Capture the cell that displays the provided text and extract its [X, Y] central coordinate. 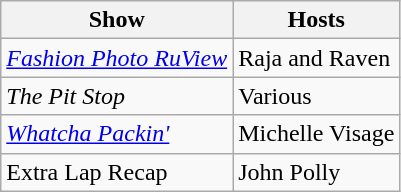
Various [316, 96]
Extra Lap Recap [117, 172]
Hosts [316, 20]
Fashion Photo RuView [117, 58]
Whatcha Packin' [117, 134]
Michelle Visage [316, 134]
The Pit Stop [117, 96]
John Polly [316, 172]
Show [117, 20]
Raja and Raven [316, 58]
